Find where the given text appears and provide that cell's center as (x, y) coordinate. 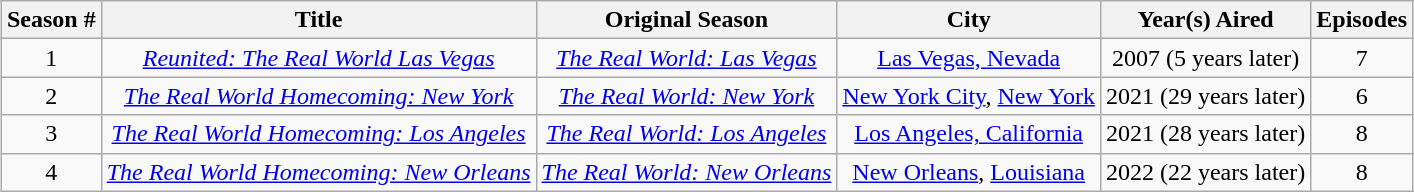
The Real World: Las Vegas (686, 58)
7 (1362, 58)
Season # (51, 20)
Reunited: The Real World Las Vegas (318, 58)
The Real World: New Orleans (686, 172)
New York City, New York (969, 96)
The Real World Homecoming: Los Angeles (318, 134)
Year(s) Aired (1205, 20)
The Real World Homecoming: New Orleans (318, 172)
The Real World: New York (686, 96)
New Orleans, Louisiana (969, 172)
2 (51, 96)
2007 (5 years later) (1205, 58)
City (969, 20)
2022 (22 years later) (1205, 172)
3 (51, 134)
Los Angeles, California (969, 134)
6 (1362, 96)
4 (51, 172)
2021 (29 years later) (1205, 96)
The Real World: Los Angeles (686, 134)
Title (318, 20)
Episodes (1362, 20)
Original Season (686, 20)
Las Vegas, Nevada (969, 58)
The Real World Homecoming: New York (318, 96)
2021 (28 years later) (1205, 134)
1 (51, 58)
